Return the [X, Y] coordinate for the center point of the cell that contains the specified text.  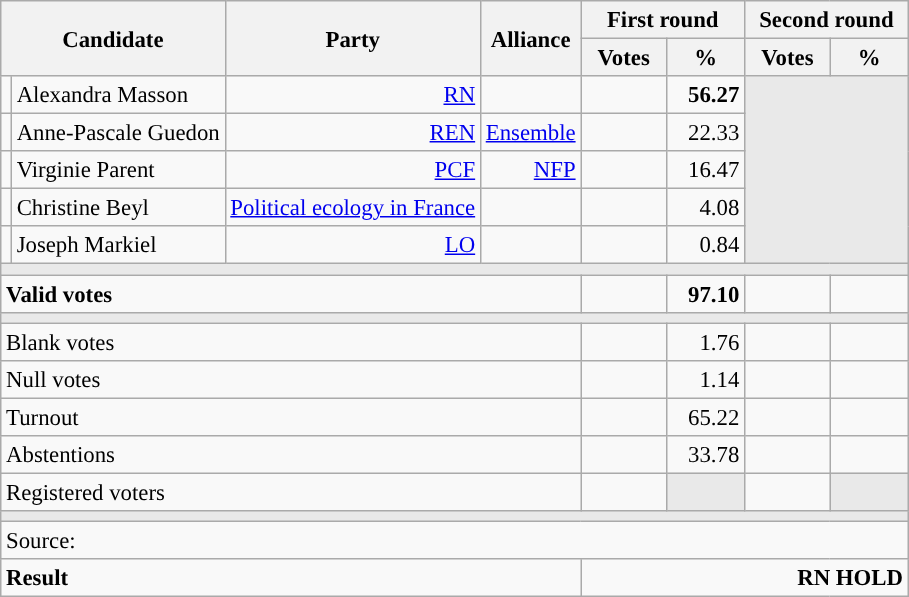
Second round [827, 20]
1.14 [705, 379]
Blank votes [291, 342]
Turnout [291, 417]
Candidate [113, 38]
Alliance [530, 38]
Joseph Markiel [118, 245]
33.78 [705, 455]
Alexandra Masson [118, 95]
RN HOLD [744, 578]
Registered voters [291, 492]
65.22 [705, 417]
Valid votes [291, 294]
Political ecology in France [352, 208]
4.08 [705, 208]
0.84 [705, 245]
LO [352, 245]
REN [352, 133]
Party [352, 38]
PCF [352, 170]
Anne-Pascale Guedon [118, 133]
56.27 [705, 95]
Source: [455, 540]
1.76 [705, 342]
97.10 [705, 294]
Ensemble [530, 133]
Abstentions [291, 455]
Christine Beyl [118, 208]
First round [663, 20]
NFP [530, 170]
Virginie Parent [118, 170]
16.47 [705, 170]
Null votes [291, 379]
Result [291, 578]
RN [352, 95]
22.33 [705, 133]
